Capture the cell that displays the provided text and extract its [x, y] central coordinate. 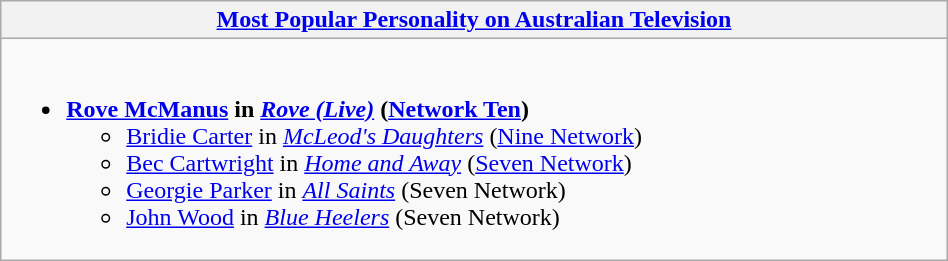
Most Popular Personality on Australian Television [474, 20]
